Extract the [X, Y] coordinate from the center of the cell holding the provided text.  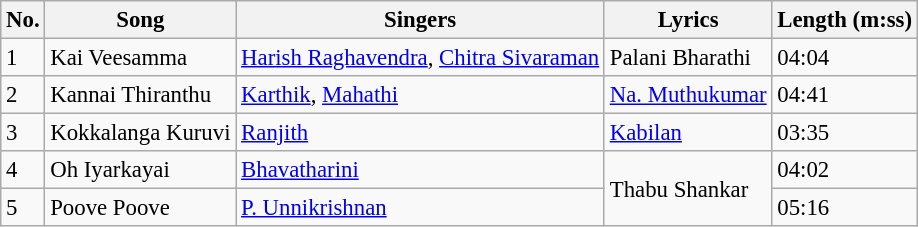
Length (m:ss) [844, 20]
Palani Bharathi [688, 58]
4 [23, 170]
Kokkalanga Kuruvi [140, 133]
Singers [420, 20]
3 [23, 133]
Kai Veesamma [140, 58]
Na. Muthukumar [688, 95]
1 [23, 58]
Poove Poove [140, 208]
Oh Iyarkayai [140, 170]
04:41 [844, 95]
P. Unnikrishnan [420, 208]
No. [23, 20]
03:35 [844, 133]
Song [140, 20]
Bhavatharini [420, 170]
Karthik, Mahathi [420, 95]
04:02 [844, 170]
05:16 [844, 208]
Thabu Shankar [688, 188]
Kabilan [688, 133]
5 [23, 208]
Harish Raghavendra, Chitra Sivaraman [420, 58]
Lyrics [688, 20]
Ranjith [420, 133]
04:04 [844, 58]
2 [23, 95]
Kannai Thiranthu [140, 95]
